Provide the [x, y] coordinate of the cell's center where the given text is located.  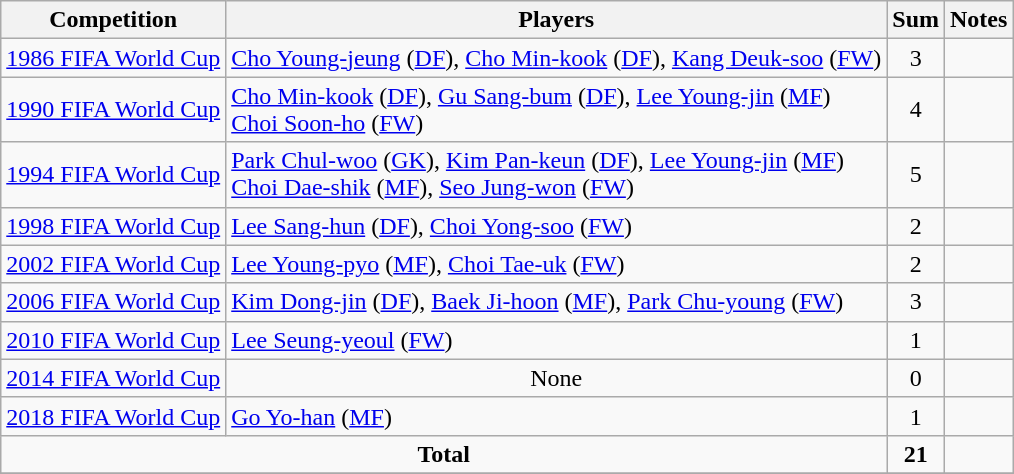
None [556, 378]
21 [916, 454]
Competition [114, 20]
1998 FIFA World Cup [114, 226]
Total [444, 454]
Players [556, 20]
0 [916, 378]
Lee Seung-yeoul (FW) [556, 340]
5 [916, 174]
2014 FIFA World Cup [114, 378]
Go Yo-han (MF) [556, 416]
2010 FIFA World Cup [114, 340]
Notes [979, 20]
Park Chul-woo (GK), Kim Pan-keun (DF), Lee Young-jin (MF) Choi Dae-shik (MF), Seo Jung-won (FW) [556, 174]
1990 FIFA World Cup [114, 110]
4 [916, 110]
2002 FIFA World Cup [114, 264]
Cho Young-jeung (DF), Cho Min-kook (DF), Kang Deuk-soo (FW) [556, 58]
Lee Sang-hun (DF), Choi Yong-soo (FW) [556, 226]
Sum [916, 20]
Lee Young-pyo (MF), Choi Tae-uk (FW) [556, 264]
1994 FIFA World Cup [114, 174]
1986 FIFA World Cup [114, 58]
2018 FIFA World Cup [114, 416]
Cho Min-kook (DF), Gu Sang-bum (DF), Lee Young-jin (MF) Choi Soon-ho (FW) [556, 110]
2006 FIFA World Cup [114, 302]
Kim Dong-jin (DF), Baek Ji-hoon (MF), Park Chu-young (FW) [556, 302]
